Determine the (x, y) coordinate at the center of the cell enclosing the given text.  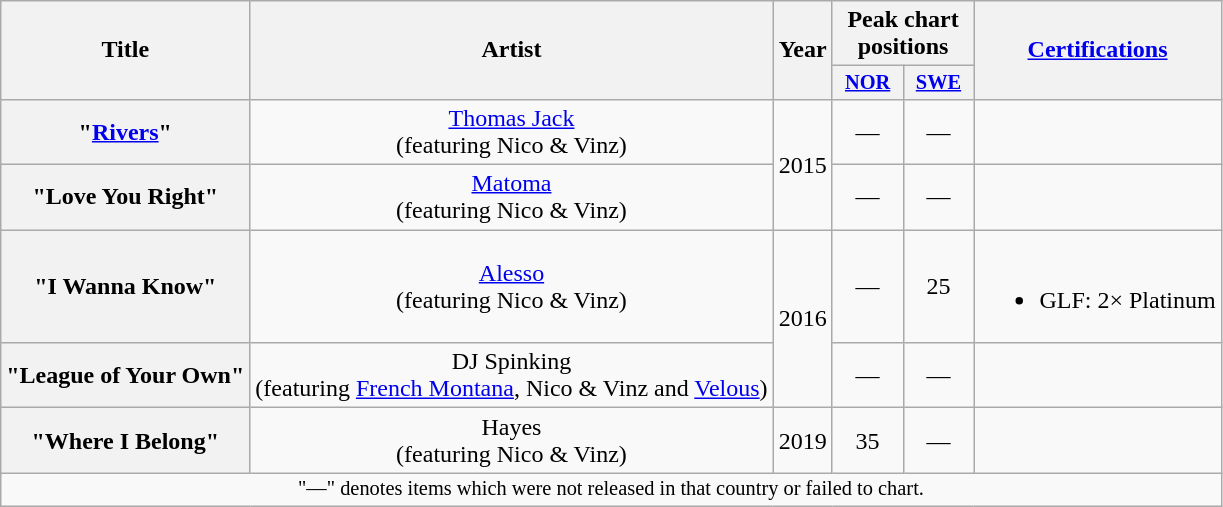
"Love You Right" (126, 198)
Title (126, 50)
Certifications (1098, 50)
SWE (938, 83)
Artist (512, 50)
2015 (802, 164)
DJ Spinking(featuring French Montana, Nico & Vinz and Velous) (512, 376)
Peak chart positions (903, 34)
"League of Your Own" (126, 376)
GLF: 2× Platinum (1098, 286)
35 (868, 440)
25 (938, 286)
Hayes(featuring Nico & Vinz) (512, 440)
"—" denotes items which were not released in that country or failed to chart. (611, 490)
NOR (868, 83)
Thomas Jack(featuring Nico & Vinz) (512, 132)
Matoma(featuring Nico & Vinz) (512, 198)
2016 (802, 319)
"I Wanna Know" (126, 286)
"Rivers" (126, 132)
2019 (802, 440)
Year (802, 50)
Alesso(featuring Nico & Vinz) (512, 286)
"Where I Belong" (126, 440)
